Extract the (x, y) coordinate from the center of the cell holding the provided text.  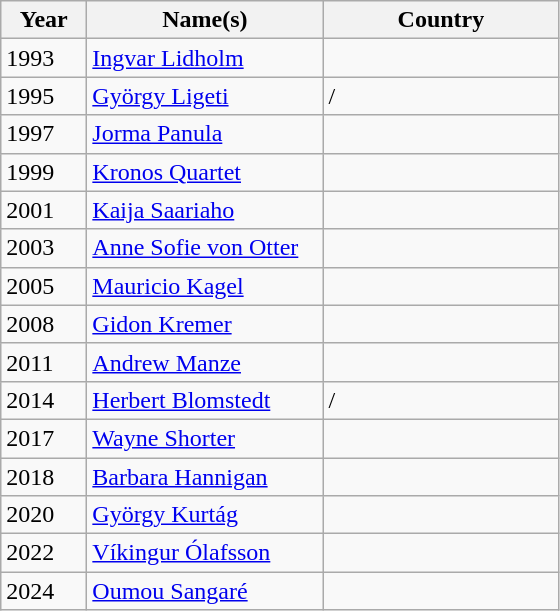
2024 (44, 591)
1997 (44, 134)
1999 (44, 172)
Name(s) (205, 20)
2017 (44, 438)
Kaija Saariaho (205, 210)
Gidon Kremer (205, 324)
György Ligeti (205, 96)
Ingvar Lidholm (205, 58)
Anne Sofie von Otter (205, 248)
Herbert Blomstedt (205, 400)
1995 (44, 96)
Year (44, 20)
2005 (44, 286)
2003 (44, 248)
2014 (44, 400)
Jorma Panula (205, 134)
2022 (44, 553)
Andrew Manze (205, 362)
2008 (44, 324)
1993 (44, 58)
Mauricio Kagel (205, 286)
2020 (44, 515)
2001 (44, 210)
2011 (44, 362)
Oumou Sangaré (205, 591)
Kronos Quartet (205, 172)
2018 (44, 477)
Country (441, 20)
Wayne Shorter (205, 438)
Víkingur Ólafsson (205, 553)
György Kurtág (205, 515)
Barbara Hannigan (205, 477)
